Scan for the cell matching the given text and deliver its [X, Y] coordinate at center. 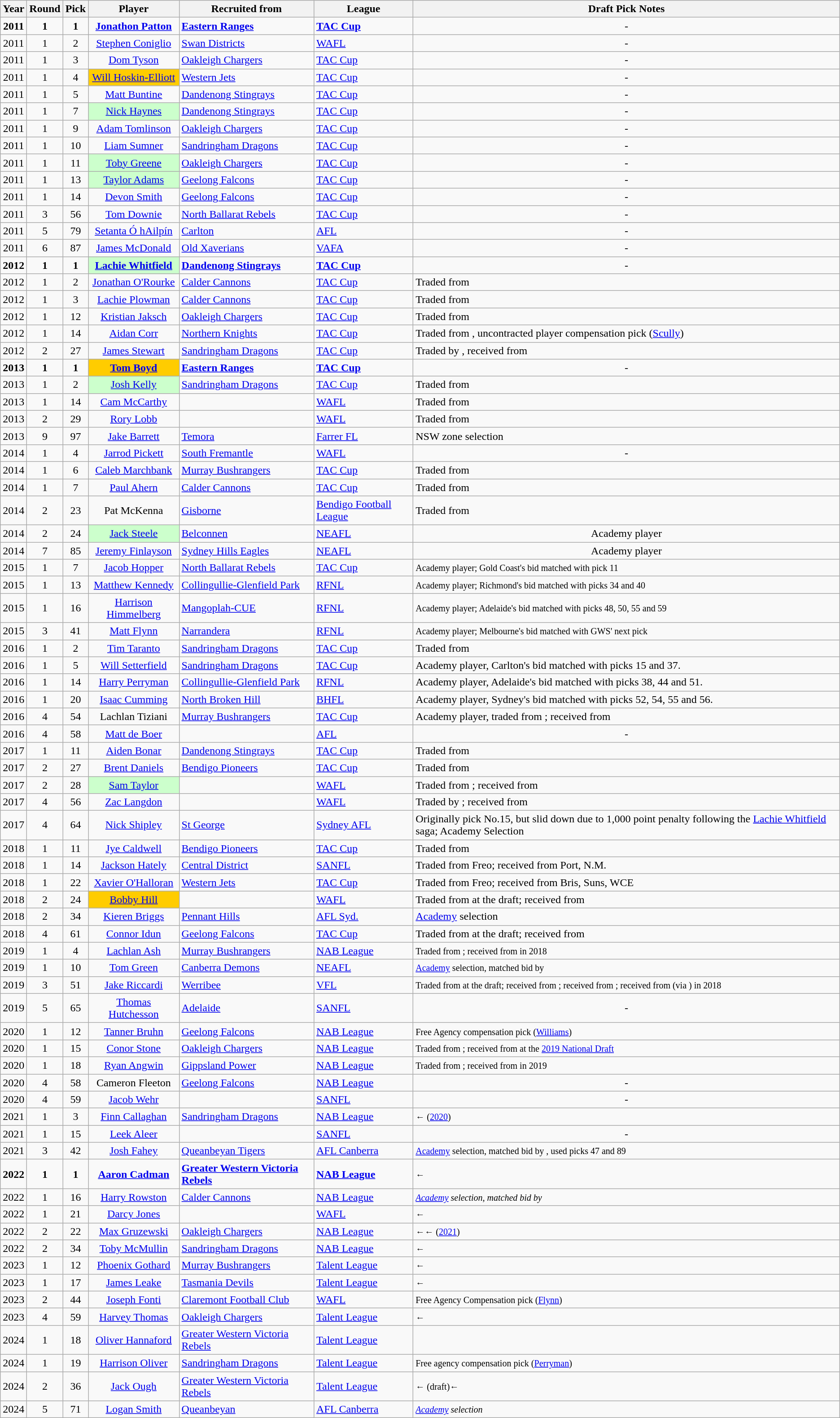
Connor Idun [134, 934]
Jackson Hately [134, 865]
Stephen Coniglio [134, 43]
36 [75, 1386]
Recruited from [246, 9]
Cam McCarthy [134, 402]
Central District [246, 865]
Jake Riccardi [134, 985]
VAFA [363, 248]
19 [75, 1363]
Phoenix Gothard [134, 1265]
Thomas Hutchesson [134, 1008]
Harrison Himmelberg [134, 608]
Academy player; Gold Coast's bid matched with pick 11 [626, 568]
Kieren Briggs [134, 917]
23 [75, 511]
Adelaide [246, 1008]
Traded from ; received from [626, 785]
VFL [363, 985]
42 [75, 1151]
85 [75, 551]
64 [75, 825]
← (2020) [626, 1117]
Setanta Ó hAilpín [134, 231]
Taylor Adams [134, 180]
Traded by ; received from [626, 802]
21 [75, 1214]
Academy player, Adelaide's bid matched with picks 38, 44 and 51. [626, 682]
Harry Perryman [134, 682]
Traded from ; received from in 2019 [626, 1065]
North Broken Hill [246, 699]
Jacob Wehr [134, 1100]
Claremont Football Club [246, 1299]
Sydney AFL [363, 825]
Matt Buntine [134, 94]
James McDonald [134, 248]
Tom Boyd [134, 368]
South Fremantle [246, 453]
Academy player, Carlton's bid matched with picks 15 and 37. [626, 665]
Harry Rowston [134, 1197]
Liam Sumner [134, 145]
Canberra Demons [246, 968]
Jarrod Pickett [134, 453]
17 [75, 1282]
James Leake [134, 1282]
Belconnen [246, 534]
28 [75, 785]
Ryan Angwin [134, 1065]
Pick [75, 9]
Harrison Oliver [134, 1363]
Academy player, Sydney's bid matched with picks 52, 54, 55 and 56. [626, 699]
Queanbeyan Tigers [246, 1151]
Xavier O'Halloran [134, 882]
Traded by , received from [626, 351]
Aaron Cadman [134, 1174]
Caleb Marchbank [134, 470]
61 [75, 934]
Matthew Kennedy [134, 585]
BHFL [363, 699]
Free Agency Compensation pick (Flynn) [626, 1299]
Academy selection, matched bid by , used picks 47 and 89 [626, 1151]
Academy player; Adelaide's bid matched with picks 48, 50, 55 and 59 [626, 608]
Paul Ahern [134, 487]
20 [75, 699]
Jye Caldwell [134, 848]
Lachie Whitfield [134, 265]
Isaac Cumming [134, 699]
Draft Pick Notes [626, 9]
97 [75, 436]
Originally pick No.15, but slid down due to 1,000 point penalty following the Lachie Whitfield saga; Academy Selection [626, 825]
65 [75, 1008]
Sydney Hills Eagles [246, 551]
Traded from Freo; received from Port, N.M. [626, 865]
Traded from at the draft; received from ; received from ; received from (via ) in 2018 [626, 985]
Nick Haynes [134, 111]
←← (2021) [626, 1231]
Queanbeyan [246, 1409]
Free Agency compensation pick (Williams) [626, 1031]
Pat McKenna [134, 511]
James Stewart [134, 351]
29 [75, 419]
Aidan Corr [134, 334]
Josh Kelly [134, 385]
Carlton [246, 231]
Finn Callaghan [134, 1117]
League [363, 9]
Matt Flynn [134, 631]
← (draft)← [626, 1386]
Farrer FL [363, 436]
Leek Aleer [134, 1134]
Traded from Freo; received from Bris, Suns, WCE [626, 882]
St George [246, 825]
Traded from , uncontracted player compensation pick (Scully) [626, 334]
Traded from ; received from in 2018 [626, 951]
Will Hoskin-Elliott [134, 77]
Toby McMullin [134, 1248]
79 [75, 231]
71 [75, 1409]
Max Gruzewski [134, 1231]
Jonathan O'Rourke [134, 282]
Free agency compensation pick (Perryman) [626, 1363]
Darcy Jones [134, 1214]
Jake Barrett [134, 436]
NSW zone selection [626, 436]
Will Setterfield [134, 665]
AFL Syd. [363, 917]
Jack Ough [134, 1386]
Old Xaverians [246, 248]
Rory Lobb [134, 419]
Aiden Bonar [134, 751]
44 [75, 1299]
Adam Tomlinson [134, 128]
Dom Tyson [134, 60]
Swan Districts [246, 43]
Academy player; Melbourne's bid matched with GWS' next pick [626, 631]
Gisborne [246, 511]
Narrandera [246, 631]
54 [75, 716]
Nick Shipley [134, 825]
Tanner Bruhn [134, 1031]
Bendigo Football League [363, 511]
Matt de Boer [134, 733]
Jacob Hopper [134, 568]
Lachie Plowman [134, 299]
Devon Smith [134, 197]
Tim Taranto [134, 648]
Bobby Hill [134, 900]
Academy player, traded from ; received from [626, 716]
Zac Langdon [134, 802]
Jonathon Patton [134, 26]
Gippsland Power [246, 1065]
Round [45, 9]
51 [75, 985]
Oliver Hannaford [134, 1339]
Kristian Jaksch [134, 316]
Tom Green [134, 968]
Werribee [246, 985]
Conor Stone [134, 1048]
Mangoplah-CUE [246, 608]
Joseph Fonti [134, 1299]
Harvey Thomas [134, 1317]
Year [13, 9]
Tom Downie [134, 214]
Logan Smith [134, 1409]
Lachlan Ash [134, 951]
Josh Fahey [134, 1151]
Sam Taylor [134, 785]
Brent Daniels [134, 768]
Tasmania Devils [246, 1282]
87 [75, 248]
Jeremy Finlayson [134, 551]
Player [134, 9]
Academy player; Richmond's bid matched with picks 34 and 40 [626, 585]
41 [75, 631]
Traded from ; received from at the 2019 National Draft [626, 1048]
Jack Steele [134, 534]
Temora [246, 436]
Northern Knights [246, 334]
Cameron Fleeton [134, 1082]
Pennant Hills [246, 917]
Lachlan Tiziani [134, 716]
Toby Greene [134, 162]
